From the cell containing the given text, extract its center point as [x, y] coordinate. 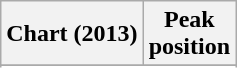
Peakposition [189, 34]
Chart (2013) [72, 34]
